Extract the (x, y) coordinate from the center of the cell holding the provided text.  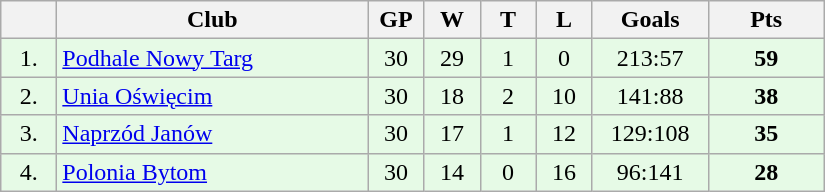
Pts (766, 20)
141:88 (650, 96)
213:57 (650, 58)
2 (508, 96)
18 (452, 96)
L (564, 20)
96:141 (650, 172)
2. (29, 96)
16 (564, 172)
1. (29, 58)
10 (564, 96)
GP (396, 20)
Polonia Bytom (212, 172)
14 (452, 172)
12 (564, 134)
Goals (650, 20)
Podhale Nowy Targ (212, 58)
Club (212, 20)
4. (29, 172)
29 (452, 58)
T (508, 20)
Unia Oświęcim (212, 96)
3. (29, 134)
28 (766, 172)
35 (766, 134)
17 (452, 134)
129:108 (650, 134)
59 (766, 58)
W (452, 20)
Naprzód Janów (212, 134)
38 (766, 96)
